For the text-containing cell, return its midpoint in [X, Y] coordinate format. 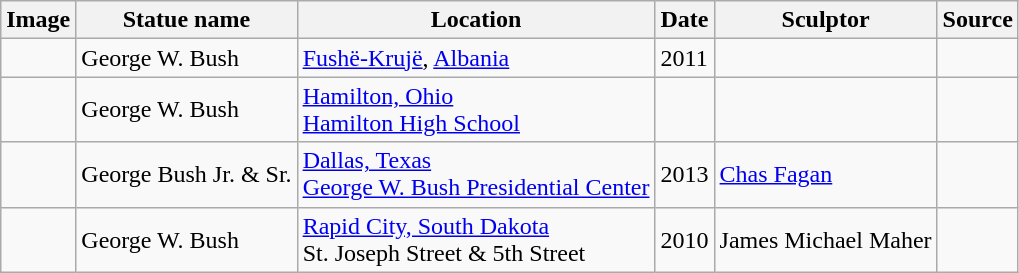
Sculptor [826, 20]
Date [684, 20]
2011 [684, 58]
George Bush Jr. & Sr. [186, 174]
Chas Fagan [826, 174]
Statue name [186, 20]
Hamilton, OhioHamilton High School [476, 110]
Rapid City, South DakotaSt. Joseph Street & 5th Street [476, 240]
James Michael Maher [826, 240]
Source [978, 20]
Dallas, TexasGeorge W. Bush Presidential Center [476, 174]
Fushë-Krujë, Albania [476, 58]
2010 [684, 240]
Image [38, 20]
2013 [684, 174]
Location [476, 20]
